Find where the given text appears and provide that cell's center as (x, y) coordinate. 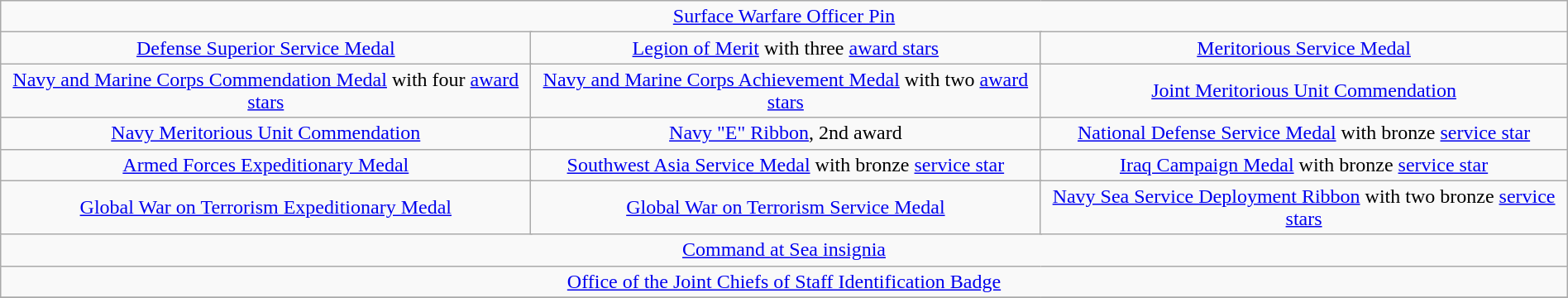
Global War on Terrorism Service Medal (786, 207)
Office of the Joint Chiefs of Staff Identification Badge (784, 281)
Navy and Marine Corps Achievement Medal with two award stars (786, 91)
Navy Sea Service Deployment Ribbon with two bronze service stars (1303, 207)
Meritorious Service Medal (1303, 48)
Armed Forces Expeditionary Medal (266, 165)
Global War on Terrorism Expeditionary Medal (266, 207)
Navy "E" Ribbon, 2nd award (786, 133)
Navy and Marine Corps Commendation Medal with four award stars (266, 91)
Iraq Campaign Medal with bronze service star (1303, 165)
Joint Meritorious Unit Commendation (1303, 91)
Command at Sea insignia (784, 250)
Defense Superior Service Medal (266, 48)
National Defense Service Medal with bronze service star (1303, 133)
Legion of Merit with three award stars (786, 48)
Surface Warfare Officer Pin (784, 17)
Navy Meritorious Unit Commendation (266, 133)
Southwest Asia Service Medal with bronze service star (786, 165)
